Output the (x, y) coordinate of the center of the cell containing the given text.  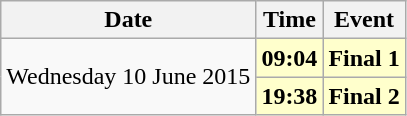
Wednesday 10 June 2015 (128, 77)
Time (290, 20)
Final 2 (364, 96)
Final 1 (364, 58)
Date (128, 20)
Event (364, 20)
19:38 (290, 96)
09:04 (290, 58)
